Output the [X, Y] coordinate of the center of the cell containing the given text.  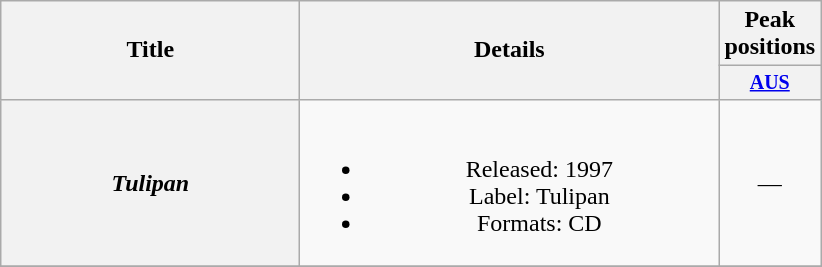
Released: 1997Label: TulipanFormats: CD [510, 182]
— [770, 182]
Peak positions [770, 34]
Details [510, 50]
Title [150, 50]
Tulipan [150, 182]
AUS [770, 82]
